Locate the cell with the specified text and output its [X, Y] center coordinate. 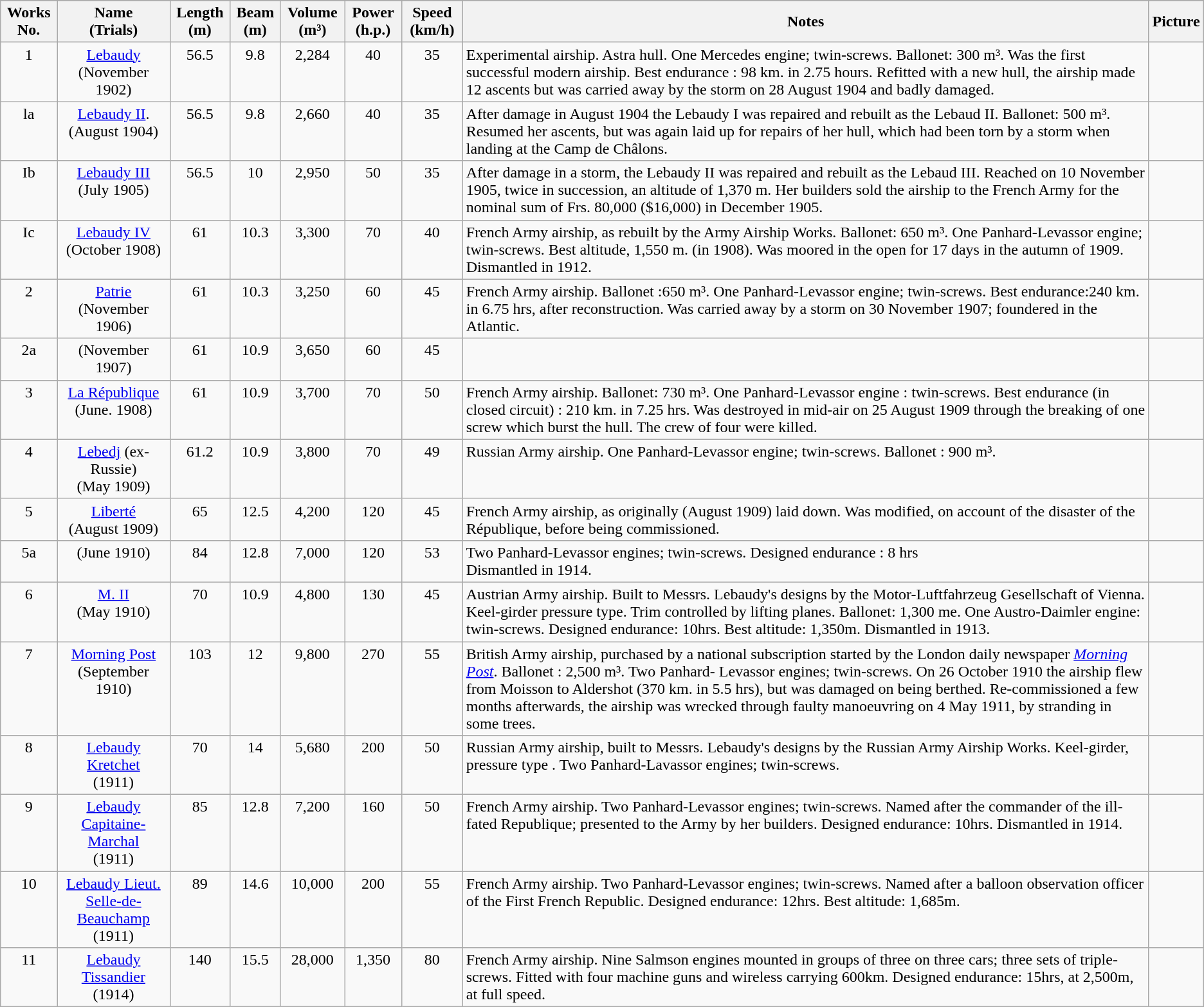
2,950 [313, 190]
49 [432, 469]
3,250 [313, 309]
5a [29, 561]
7,000 [313, 561]
6 [29, 612]
(November 1907) [113, 359]
la [29, 131]
7 [29, 689]
La République(June. 1908) [113, 410]
12 [256, 689]
Lebaudy Lieut. Selle-de-Beauchamp(1911) [113, 909]
4,800 [313, 612]
Patrie(November 1906) [113, 309]
270 [373, 689]
Lebaudy II.(August 1904) [113, 131]
Power (h.p.) [373, 22]
3,800 [313, 469]
Beam (m) [256, 22]
3,700 [313, 410]
9 [29, 833]
(June 1910) [113, 561]
160 [373, 833]
Length (m) [199, 22]
3 [29, 410]
Russian Army airship. One Panhard-Levassor engine; twin-screws. Ballonet : 900 m³. [805, 469]
28,000 [313, 977]
5,680 [313, 765]
5 [29, 520]
Notes [805, 22]
Lebaudy Tissandier(1914) [113, 977]
3,300 [313, 249]
Lebaudy Capitaine-Marchal(1911) [113, 833]
4,200 [313, 520]
2 [29, 309]
14 [256, 765]
Ib [29, 190]
Lebaudy Kretchet(1911) [113, 765]
130 [373, 612]
1 [29, 72]
Liberté(August 1909) [113, 520]
Lebaudy (November 1902) [113, 72]
1,350 [373, 977]
84 [199, 561]
53 [432, 561]
M. II(May 1910) [113, 612]
65 [199, 520]
85 [199, 833]
140 [199, 977]
Lebaudy IV(October 1908) [113, 249]
61.2 [199, 469]
4 [29, 469]
12.5 [256, 520]
Lebedj (ex-Russie)(May 1909) [113, 469]
11 [29, 977]
Morning Post(September 1910) [113, 689]
Picture [1176, 22]
Two Panhard-Levassor engines; twin-screws. Designed endurance : 8 hrs Dismantled in 1914. [805, 561]
8 [29, 765]
Ic [29, 249]
3,650 [313, 359]
10,000 [313, 909]
2,284 [313, 72]
Volume (m³) [313, 22]
2,660 [313, 131]
Lebaudy III(July 1905) [113, 190]
15.5 [256, 977]
Name (Trials) [113, 22]
9,800 [313, 689]
7,200 [313, 833]
Speed (km/h) [432, 22]
14.6 [256, 909]
2a [29, 359]
80 [432, 977]
103 [199, 689]
Works No. [29, 22]
French Army airship, as originally (August 1909) laid down. Was modified, on account of the disaster of the République, before being commissioned. [805, 520]
89 [199, 909]
